Provide the [x, y] coordinate of the cell's center where the given text is located.  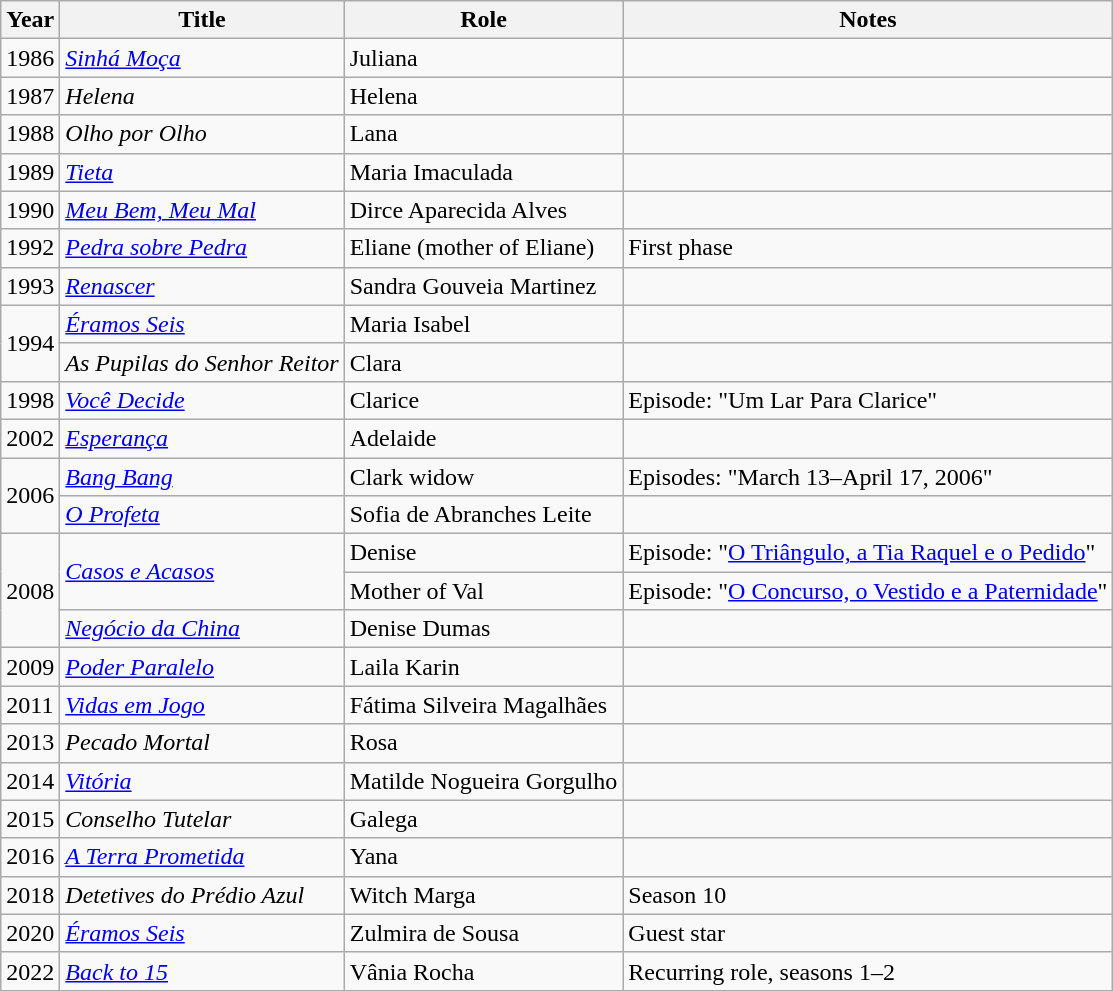
Clark widow [484, 477]
Sandra Gouveia Martinez [484, 286]
1990 [30, 210]
Juliana [484, 58]
Poder Paralelo [202, 667]
Eliane (mother of Eliane) [484, 248]
Episode: "O Concurso, o Vestido e a Paternidade" [868, 591]
Role [484, 20]
Maria Isabel [484, 324]
2014 [30, 781]
1993 [30, 286]
First phase [868, 248]
Você Decide [202, 400]
Back to 15 [202, 971]
Episodes: "March 13–April 17, 2006" [868, 477]
Detetives do Prédio Azul [202, 895]
Clarice [484, 400]
Renascer [202, 286]
Notes [868, 20]
Year [30, 20]
2011 [30, 705]
2015 [30, 819]
Sinhá Moça [202, 58]
Episode: "Um Lar Para Clarice" [868, 400]
2006 [30, 496]
Recurring role, seasons 1–2 [868, 971]
Clara [484, 362]
Fátima Silveira Magalhães [484, 705]
Season 10 [868, 895]
Pecado Mortal [202, 743]
1988 [30, 134]
Olho por Olho [202, 134]
Tieta [202, 172]
O Profeta [202, 515]
1989 [30, 172]
Matilde Nogueira Gorgulho [484, 781]
1992 [30, 248]
1986 [30, 58]
Zulmira de Sousa [484, 933]
2020 [30, 933]
Vânia Rocha [484, 971]
Negócio da China [202, 629]
Title [202, 20]
Mother of Val [484, 591]
Lana [484, 134]
1998 [30, 400]
2018 [30, 895]
Sofia de Abranches Leite [484, 515]
Guest star [868, 933]
Pedra sobre Pedra [202, 248]
Denise [484, 553]
Adelaide [484, 438]
2009 [30, 667]
Casos e Acasos [202, 572]
Witch Marga [484, 895]
Dirce Aparecida Alves [484, 210]
2016 [30, 857]
2002 [30, 438]
As Pupilas do Senhor Reitor [202, 362]
Vitória [202, 781]
1994 [30, 343]
Laila Karin [484, 667]
Meu Bem, Meu Mal [202, 210]
Episode: "O Triângulo, a Tia Raquel e o Pedido" [868, 553]
Yana [484, 857]
2022 [30, 971]
Maria Imaculada [484, 172]
Denise Dumas [484, 629]
2013 [30, 743]
Conselho Tutelar [202, 819]
2008 [30, 591]
1987 [30, 96]
Rosa [484, 743]
Bang Bang [202, 477]
A Terra Prometida [202, 857]
Vidas em Jogo [202, 705]
Galega [484, 819]
Esperança [202, 438]
